Identify which cell holds the provided text, then report its [X, Y] central coordinate. 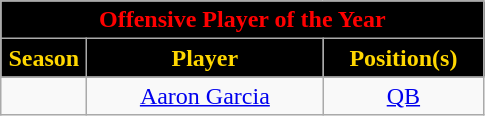
Aaron Garcia [205, 96]
Offensive Player of the Year [242, 20]
QB [404, 96]
Season [44, 58]
Player [205, 58]
Position(s) [404, 58]
